Provide the [x, y] coordinate of the cell's center where the given text is located.  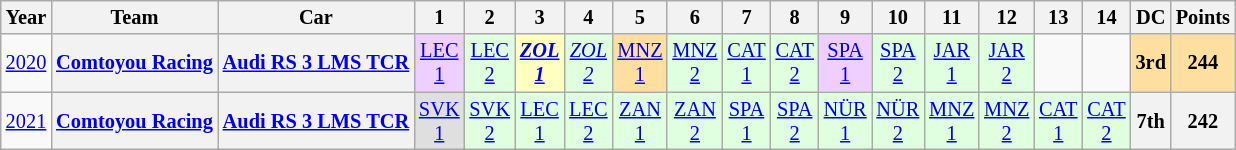
2020 [26, 63]
JAR1 [952, 63]
7 [746, 17]
10 [898, 17]
4 [588, 17]
14 [1106, 17]
SVK1 [439, 121]
7th [1151, 121]
6 [694, 17]
11 [952, 17]
2021 [26, 121]
Year [26, 17]
DC [1151, 17]
244 [1203, 63]
ZAN1 [640, 121]
1 [439, 17]
Points [1203, 17]
JAR2 [1006, 63]
5 [640, 17]
3rd [1151, 63]
Car [316, 17]
8 [795, 17]
SVK2 [489, 121]
13 [1058, 17]
3 [540, 17]
ZAN2 [694, 121]
242 [1203, 121]
NÜR2 [898, 121]
Team [134, 17]
NÜR1 [846, 121]
12 [1006, 17]
ZOL2 [588, 63]
2 [489, 17]
ZOL1 [540, 63]
9 [846, 17]
